Provide the [X, Y] coordinate of the cell's center where the given text is located.  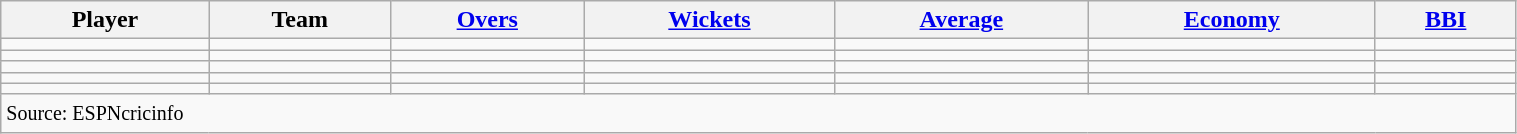
Economy [1232, 20]
Overs [487, 20]
Player [105, 20]
Source: ESPNcricinfo [758, 113]
BBI [1446, 20]
Wickets [709, 20]
Average [962, 20]
Team [300, 20]
